Identify which cell holds the provided text, then report its [x, y] central coordinate. 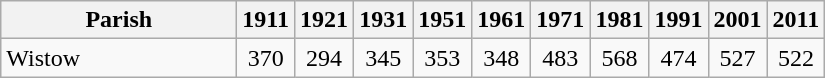
474 [678, 58]
1981 [620, 20]
527 [738, 58]
522 [796, 58]
345 [384, 58]
353 [442, 58]
348 [502, 58]
Parish [119, 20]
1971 [560, 20]
294 [324, 58]
568 [620, 58]
1951 [442, 20]
2001 [738, 20]
1911 [266, 20]
483 [560, 58]
Wistow [119, 58]
1961 [502, 20]
1991 [678, 20]
2011 [796, 20]
370 [266, 58]
1931 [384, 20]
1921 [324, 20]
